Find where the given text appears and provide that cell's center as [X, Y] coordinate. 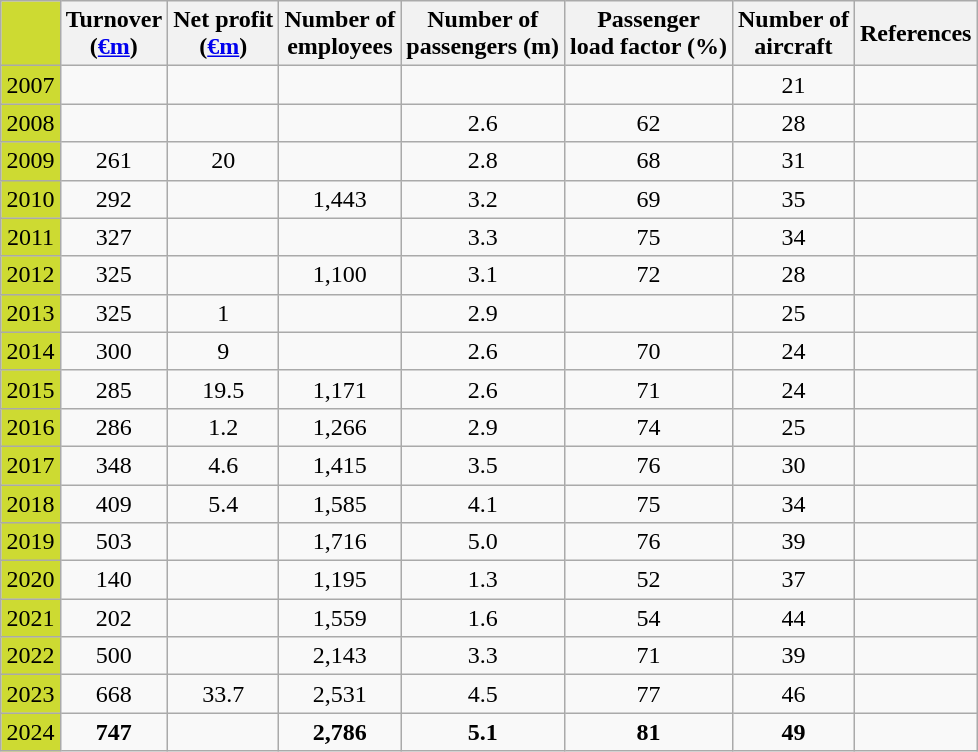
1,100 [340, 275]
35 [793, 199]
1,195 [340, 580]
327 [114, 237]
202 [114, 618]
140 [114, 580]
1 [224, 313]
285 [114, 389]
Number ofaircraft [793, 34]
2014 [30, 351]
2022 [30, 656]
72 [649, 275]
2020 [30, 580]
62 [649, 123]
503 [114, 542]
2011 [30, 237]
Number ofpassengers (m) [483, 34]
300 [114, 351]
2010 [30, 199]
49 [793, 732]
1,559 [340, 618]
2.8 [483, 161]
52 [649, 580]
1,443 [340, 199]
5.4 [224, 503]
33.7 [224, 694]
668 [114, 694]
2015 [30, 389]
2018 [30, 503]
Number ofemployees [340, 34]
1,585 [340, 503]
1,716 [340, 542]
2023 [30, 694]
2016 [30, 427]
Turnover(€m) [114, 34]
References [916, 34]
81 [649, 732]
54 [649, 618]
2,786 [340, 732]
46 [793, 694]
3.5 [483, 465]
2,143 [340, 656]
1,266 [340, 427]
292 [114, 199]
44 [793, 618]
31 [793, 161]
2009 [30, 161]
69 [649, 199]
1.6 [483, 618]
1.3 [483, 580]
Net profit(€m) [224, 34]
1,415 [340, 465]
3.1 [483, 275]
Passengerload factor (%) [649, 34]
77 [649, 694]
5.1 [483, 732]
2012 [30, 275]
2013 [30, 313]
286 [114, 427]
4.5 [483, 694]
2019 [30, 542]
20 [224, 161]
68 [649, 161]
348 [114, 465]
19.5 [224, 389]
74 [649, 427]
21 [793, 85]
70 [649, 351]
1.2 [224, 427]
2007 [30, 85]
30 [793, 465]
2008 [30, 123]
2017 [30, 465]
2,531 [340, 694]
9 [224, 351]
4.1 [483, 503]
37 [793, 580]
2024 [30, 732]
747 [114, 732]
2021 [30, 618]
1,171 [340, 389]
5.0 [483, 542]
261 [114, 161]
500 [114, 656]
3.2 [483, 199]
409 [114, 503]
4.6 [224, 465]
